Detect which cell encompasses the target text, then output its [X, Y] center coordinate. 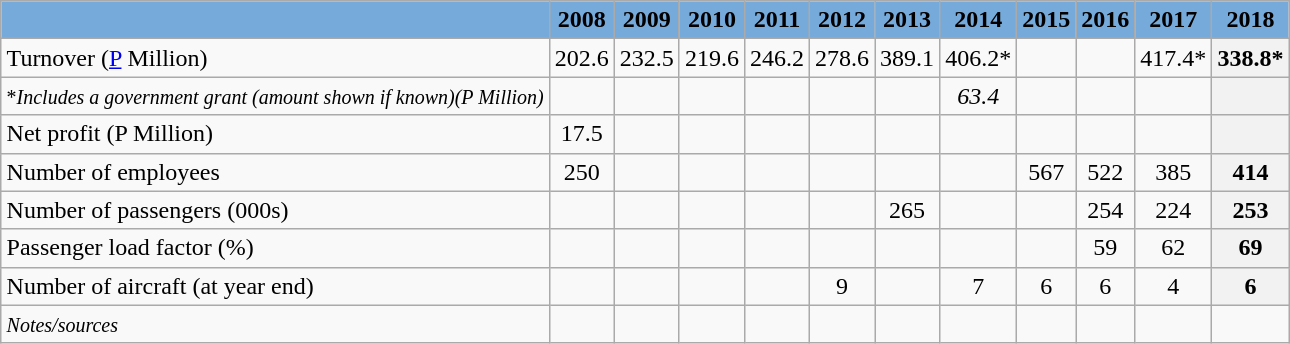
2015 [1046, 20]
Turnover (P Million) [275, 58]
2009 [646, 20]
219.6 [712, 58]
62 [1174, 248]
2011 [776, 20]
389.1 [908, 58]
17.5 [582, 134]
246.2 [776, 58]
2010 [712, 20]
Notes/sources [275, 324]
202.6 [582, 58]
567 [1046, 172]
253 [1250, 210]
Number of passengers (000s) [275, 210]
2017 [1174, 20]
2012 [842, 20]
406.2* [978, 58]
2014 [978, 20]
224 [1174, 210]
254 [1106, 210]
9 [842, 286]
Net profit (P Million) [275, 134]
232.5 [646, 58]
2016 [1106, 20]
522 [1106, 172]
250 [582, 172]
338.8* [1250, 58]
2018 [1250, 20]
Number of employees [275, 172]
2013 [908, 20]
4 [1174, 286]
414 [1250, 172]
2008 [582, 20]
Passenger load factor (%) [275, 248]
278.6 [842, 58]
7 [978, 286]
69 [1250, 248]
63.4 [978, 96]
Number of aircraft (at year end) [275, 286]
265 [908, 210]
59 [1106, 248]
385 [1174, 172]
417.4* [1174, 58]
*Includes a government grant (amount shown if known)(P Million) [275, 96]
